From the cell containing the given text, extract its center point as [X, Y] coordinate. 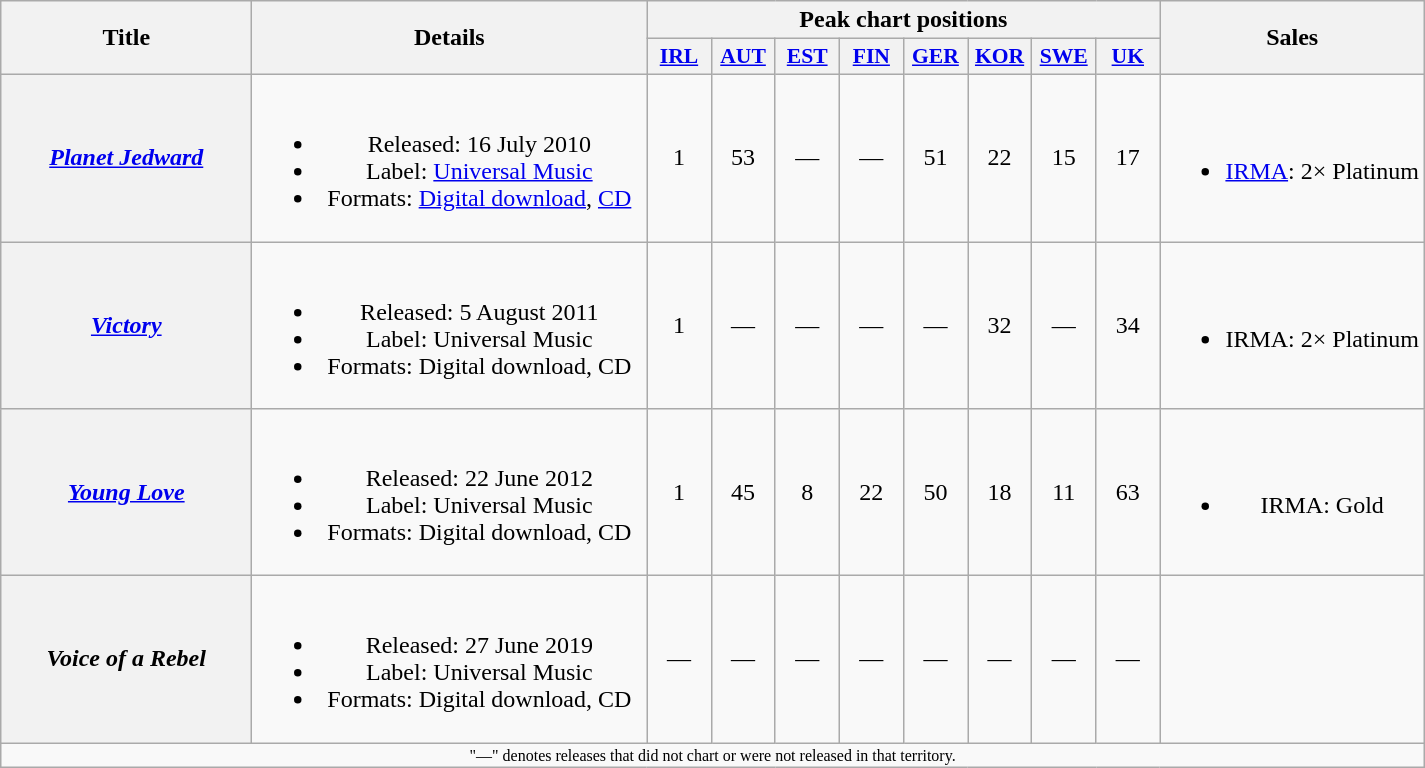
32 [1000, 326]
IRL [679, 57]
50 [935, 492]
45 [743, 492]
51 [935, 158]
34 [1128, 326]
Released: 16 July 2010Label: Universal MusicFormats: Digital download, CD [450, 158]
17 [1128, 158]
15 [1064, 158]
Voice of a Rebel [126, 660]
Young Love [126, 492]
Planet Jedward [126, 158]
"—" denotes releases that did not chart or were not released in that territory. [713, 755]
53 [743, 158]
Released: 27 June 2019Label: Universal MusicFormats: Digital download, CD [450, 660]
SWE [1064, 57]
Sales [1292, 38]
Released: 22 June 2012Label: Universal MusicFormats: Digital download, CD [450, 492]
63 [1128, 492]
IRMA: Gold [1292, 492]
Details [450, 38]
Title [126, 38]
11 [1064, 492]
UK [1128, 57]
GER [935, 57]
EST [807, 57]
FIN [871, 57]
KOR [1000, 57]
Peak chart positions [904, 20]
18 [1000, 492]
8 [807, 492]
AUT [743, 57]
Released: 5 August 2011Label: Universal MusicFormats: Digital download, CD [450, 326]
Victory [126, 326]
